Output the (x, y) coordinate of the center of the cell containing the given text.  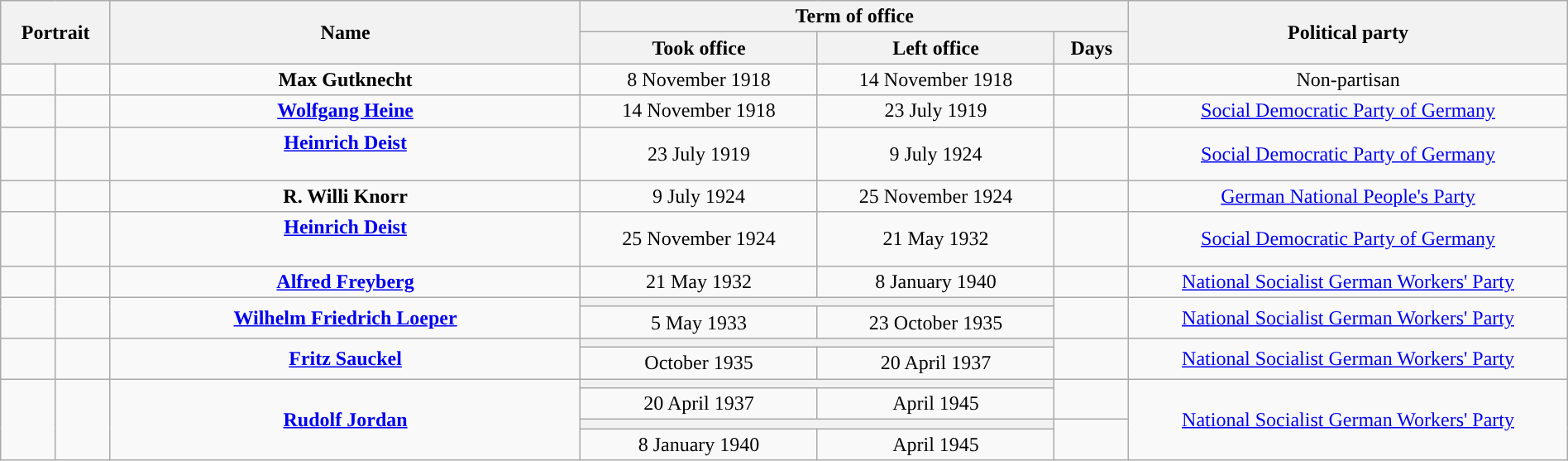
Rudolf Jordan (345, 420)
5 May 1933 (699, 322)
Left office (935, 48)
8 November 1918 (699, 79)
R. Willi Knorr (345, 196)
Non-partisan (1348, 79)
Political party (1348, 32)
Portrait (56, 32)
23 October 1935 (935, 322)
Days (1092, 48)
German National People's Party (1348, 196)
Fritz Sauckel (345, 358)
Alfred Freyberg (345, 281)
Max Gutknecht (345, 79)
Took office (699, 48)
Wilhelm Friedrich Loeper (345, 318)
October 1935 (699, 363)
Name (345, 32)
Wolfgang Heine (345, 111)
Term of office (855, 17)
